Determine the (X, Y) coordinate at the center of the cell enclosing the given text.  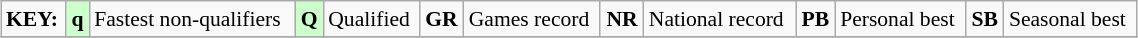
GR (442, 19)
Fastest non-qualifiers (192, 19)
PB (816, 19)
q (78, 19)
Personal best (900, 19)
Games record (532, 19)
NR (622, 19)
Qualified (371, 19)
Q (309, 19)
SB (985, 19)
KEY: (34, 19)
Seasonal best (1070, 19)
National record (720, 19)
